Extract the [x, y] coordinate from the center of the cell holding the provided text.  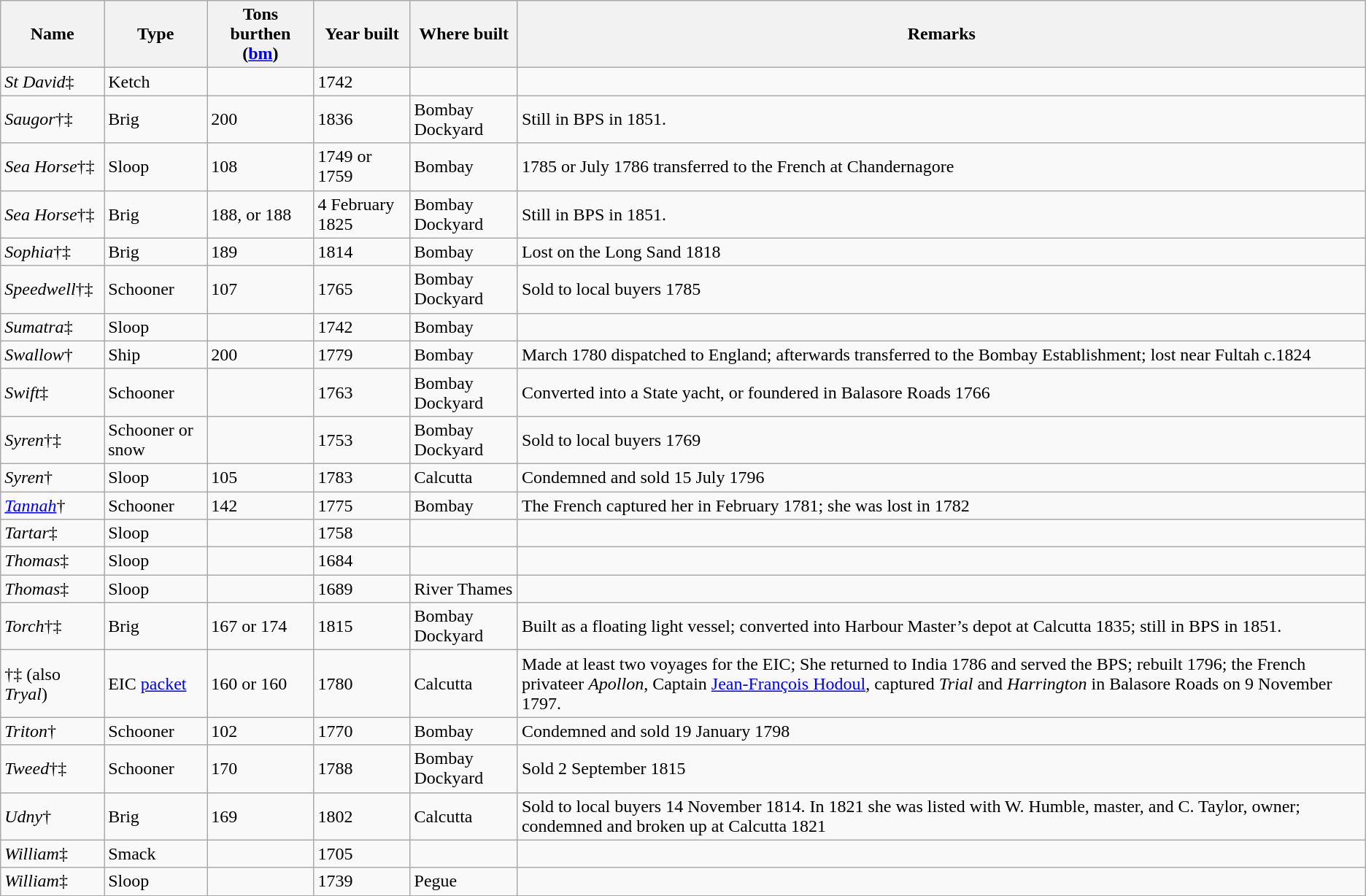
169 [261, 816]
1815 [362, 626]
The French captured her in February 1781; she was lost in 1782 [941, 506]
Sold to local buyers 1785 [941, 289]
Name [53, 34]
St David‡ [53, 82]
Type [156, 34]
Ketch [156, 82]
167 or 174 [261, 626]
Triton† [53, 731]
Schooner or snow [156, 439]
1705 [362, 854]
105 [261, 477]
†‡ (also Tryal) [53, 684]
102 [261, 731]
Year built [362, 34]
1814 [362, 252]
Swift‡ [53, 393]
4 February 1825 [362, 215]
108 [261, 166]
Ship [156, 355]
160 or 160 [261, 684]
170 [261, 769]
Tannah† [53, 506]
1788 [362, 769]
1785 or July 1786 transferred to the French at Chandernagore [941, 166]
189 [261, 252]
Pegue [464, 881]
Torch†‡ [53, 626]
107 [261, 289]
Tartar‡ [53, 533]
Where built [464, 34]
1780 [362, 684]
1836 [362, 120]
Udny† [53, 816]
Sold 2 September 1815 [941, 769]
Converted into a State yacht, or foundered in Balasore Roads 1766 [941, 393]
1765 [362, 289]
Lost on the Long Sand 1818 [941, 252]
Saugor†‡ [53, 120]
Remarks [941, 34]
1802 [362, 816]
1749 or 1759 [362, 166]
1739 [362, 881]
1770 [362, 731]
Sold to local buyers 14 November 1814. In 1821 she was listed with W. Humble, master, and C. Taylor, owner; condemned and broken up at Calcutta 1821 [941, 816]
Tweed†‡ [53, 769]
188, or 188 [261, 215]
142 [261, 506]
1779 [362, 355]
Condemned and sold 19 January 1798 [941, 731]
Condemned and sold 15 July 1796 [941, 477]
Syren† [53, 477]
1689 [362, 589]
1783 [362, 477]
Tons burthen (bm) [261, 34]
Sophia†‡ [53, 252]
River Thames [464, 589]
Built as a floating light vessel; converted into Harbour Master’s depot at Calcutta 1835; still in BPS in 1851. [941, 626]
Sold to local buyers 1769 [941, 439]
EIC packet [156, 684]
March 1780 dispatched to England; afterwards transferred to the Bombay Establishment; lost near Fultah c.1824 [941, 355]
Smack [156, 854]
Speedwell†‡ [53, 289]
1775 [362, 506]
Syren†‡ [53, 439]
Sumatra‡ [53, 327]
1758 [362, 533]
1684 [362, 561]
1753 [362, 439]
1763 [362, 393]
Swallow† [53, 355]
